Capture the cell that displays the provided text and extract its [X, Y] central coordinate. 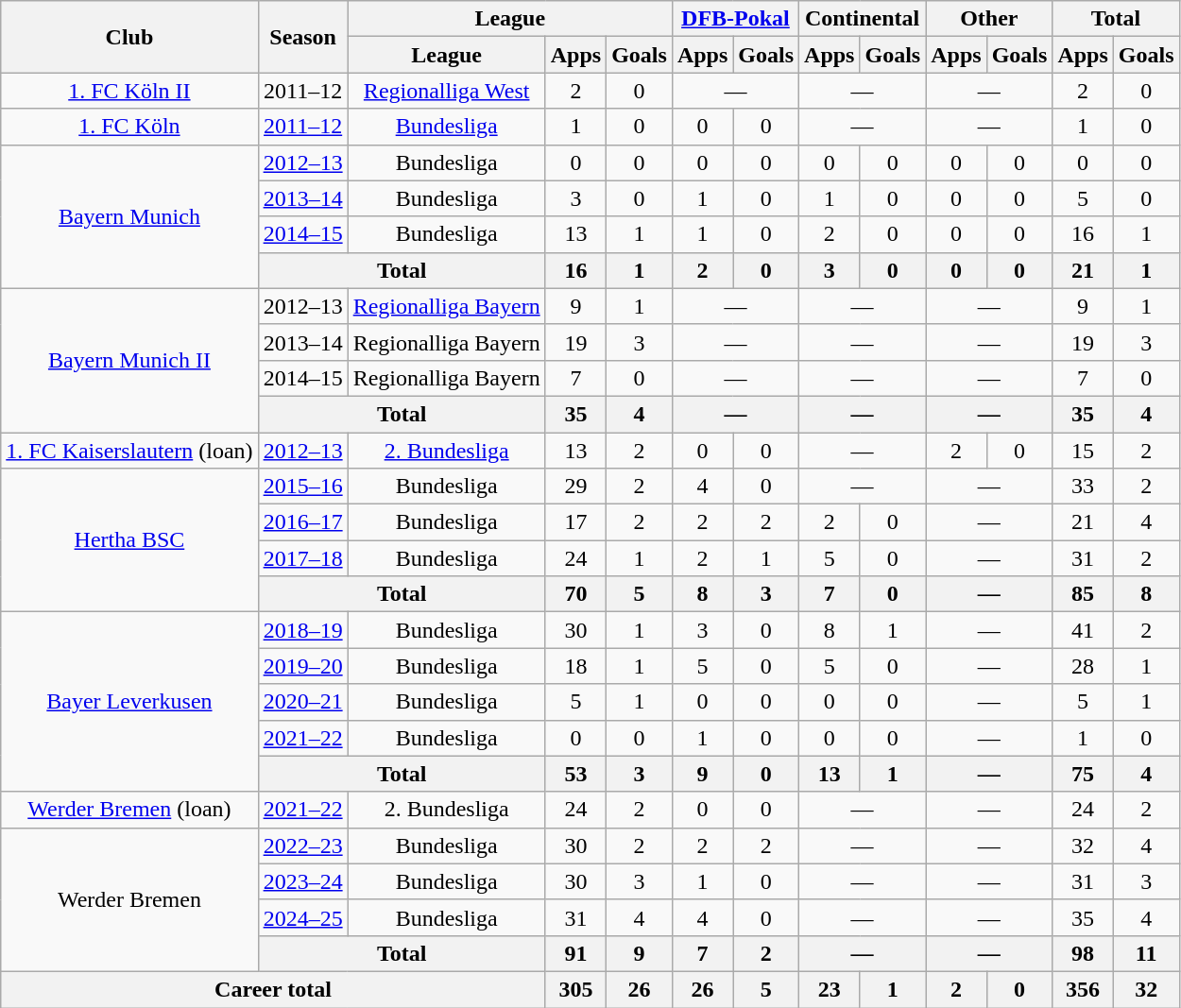
Bayern Munich II [129, 360]
2023–24 [302, 881]
29 [575, 487]
2022–23 [302, 846]
Hertha BSC [129, 540]
2016–17 [302, 522]
1. FC Kaiserslautern (loan) [129, 451]
2017–18 [302, 558]
41 [1083, 630]
Other [989, 19]
Bayer Leverkusen [129, 702]
85 [1083, 594]
53 [575, 774]
1. FC Köln II [129, 91]
18 [575, 666]
305 [575, 989]
DFB-Pokal [735, 19]
2015–16 [302, 487]
Werder Bremen [129, 899]
2018–19 [302, 630]
Season [302, 37]
17 [575, 522]
2019–20 [302, 666]
Club [129, 37]
Bayern Munich [129, 216]
2020–21 [302, 702]
Continental [863, 19]
Career total [273, 989]
15 [1083, 451]
2024–25 [302, 917]
70 [575, 594]
33 [1083, 487]
98 [1083, 953]
28 [1083, 666]
23 [830, 989]
356 [1083, 989]
75 [1083, 774]
91 [575, 953]
Werder Bremen (loan) [129, 810]
11 [1146, 953]
Regionalliga West [446, 91]
1. FC Köln [129, 127]
